For the text-containing cell, return its midpoint in [x, y] coordinate format. 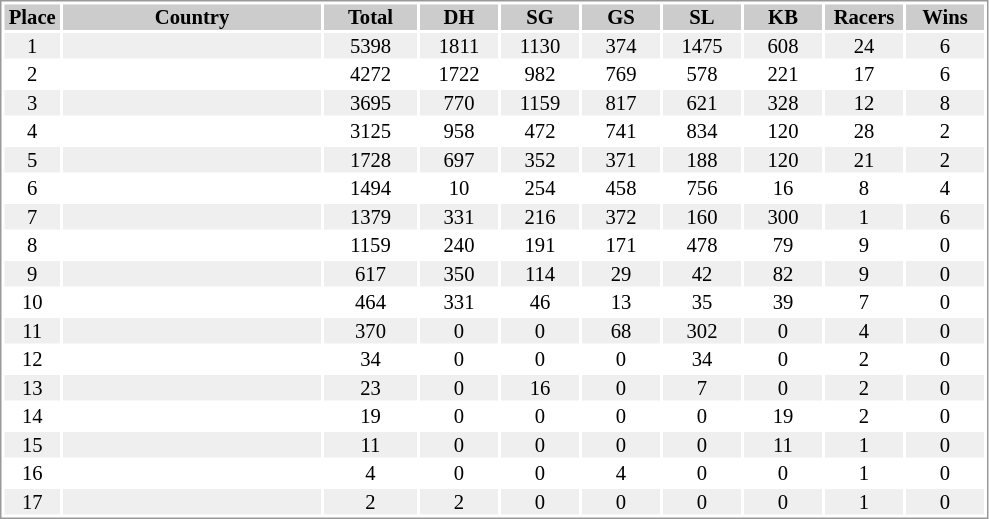
617 [370, 274]
160 [702, 217]
KB [783, 17]
171 [621, 245]
352 [540, 160]
42 [702, 274]
371 [621, 160]
191 [540, 245]
21 [864, 160]
756 [702, 189]
3695 [370, 103]
Total [370, 17]
254 [540, 189]
SG [540, 17]
240 [459, 245]
578 [702, 75]
79 [783, 245]
216 [540, 217]
5 [32, 160]
982 [540, 75]
3125 [370, 131]
GS [621, 17]
15 [32, 445]
1130 [540, 46]
3 [32, 103]
Racers [864, 17]
Place [32, 17]
DH [459, 17]
28 [864, 131]
221 [783, 75]
1494 [370, 189]
24 [864, 46]
1475 [702, 46]
697 [459, 160]
4272 [370, 75]
114 [540, 274]
350 [459, 274]
35 [702, 303]
769 [621, 75]
302 [702, 331]
741 [621, 131]
82 [783, 274]
300 [783, 217]
Country [192, 17]
1379 [370, 217]
23 [370, 388]
608 [783, 46]
958 [459, 131]
770 [459, 103]
39 [783, 303]
621 [702, 103]
188 [702, 160]
29 [621, 274]
817 [621, 103]
14 [32, 417]
1728 [370, 160]
370 [370, 331]
SL [702, 17]
328 [783, 103]
372 [621, 217]
458 [621, 189]
472 [540, 131]
5398 [370, 46]
68 [621, 331]
Wins [945, 17]
834 [702, 131]
374 [621, 46]
1811 [459, 46]
478 [702, 245]
46 [540, 303]
464 [370, 303]
1722 [459, 75]
